Output the (X, Y) coordinate of the center of the cell containing the given text.  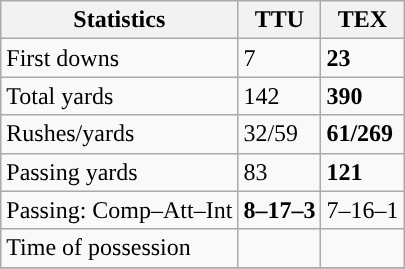
Passing: Comp–Att–Int (120, 210)
TEX (362, 20)
Total yards (120, 96)
83 (280, 172)
First downs (120, 58)
7 (280, 58)
Time of possession (120, 248)
61/269 (362, 134)
121 (362, 172)
32/59 (280, 134)
8–17–3 (280, 210)
7–16–1 (362, 210)
Rushes/yards (120, 134)
142 (280, 96)
Passing yards (120, 172)
TTU (280, 20)
23 (362, 58)
390 (362, 96)
Statistics (120, 20)
